From the cell containing the given text, extract its center point as (x, y) coordinate. 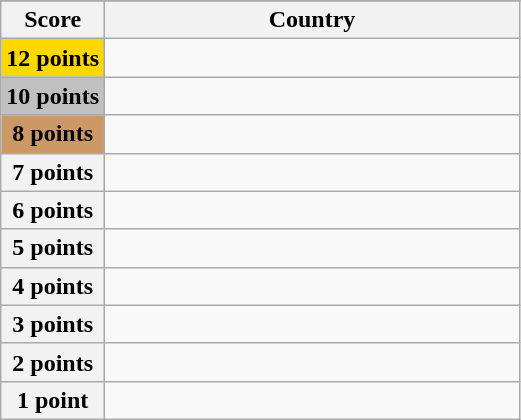
5 points (53, 248)
3 points (53, 324)
Country (312, 20)
8 points (53, 134)
6 points (53, 210)
Score (53, 20)
12 points (53, 58)
4 points (53, 286)
10 points (53, 96)
2 points (53, 362)
1 point (53, 400)
7 points (53, 172)
